From the cell containing the given text, extract its center point as (X, Y) coordinate. 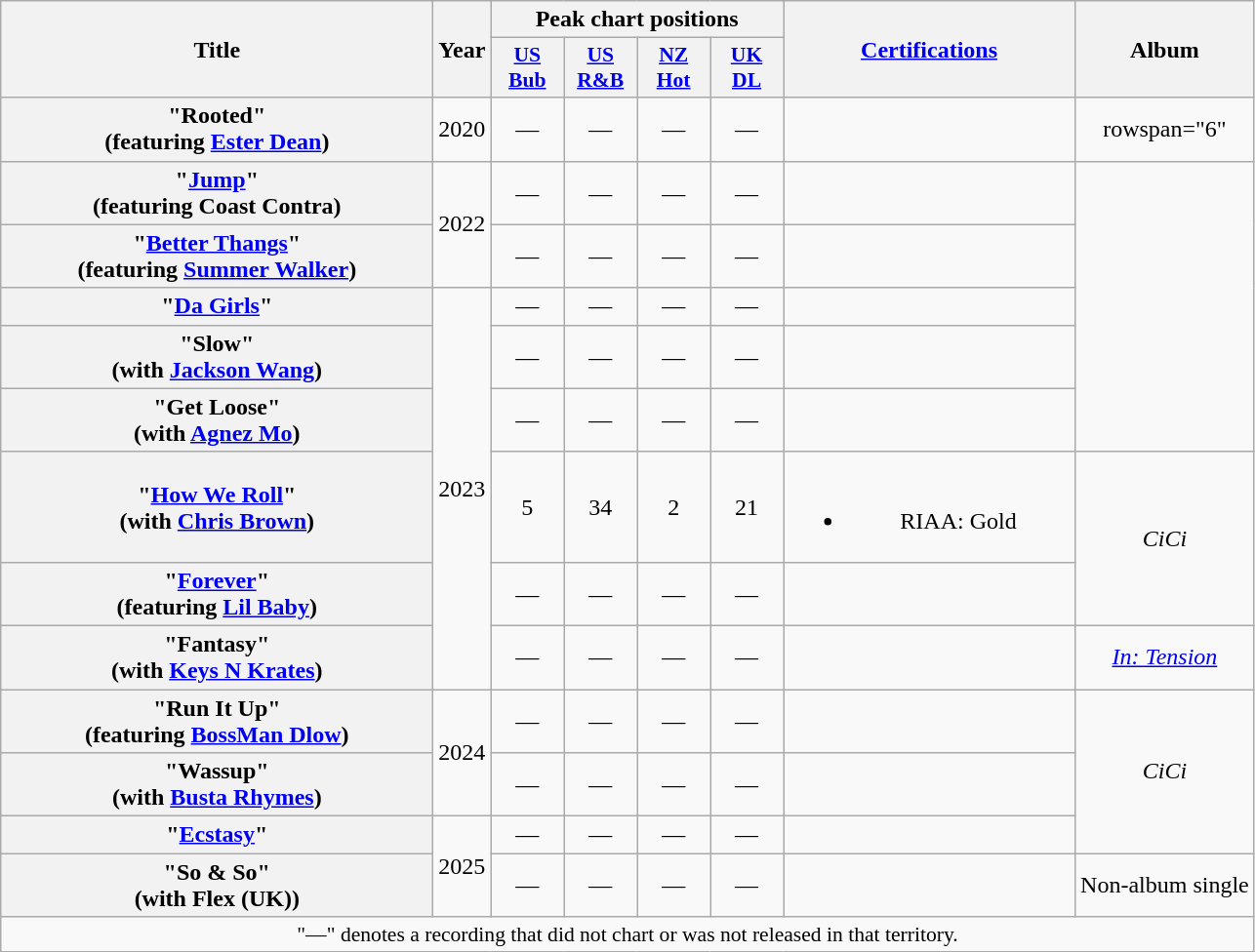
5 (527, 507)
"Get Loose"(with Agnez Mo) (217, 419)
UK DL (748, 68)
Year (463, 49)
"Run It Up"(featuring BossMan Dlow) (217, 720)
2020 (463, 129)
"Better Thangs"(featuring Summer Walker) (217, 256)
Peak chart positions (637, 20)
2023 (463, 488)
US Bub (527, 68)
Album (1165, 49)
21 (748, 507)
2024 (463, 752)
US R&B (601, 68)
RIAA: Gold (929, 507)
"So & So"(with Flex (UK)) (217, 886)
"Forever"(featuring Lil Baby) (217, 593)
Certifications (929, 49)
2022 (463, 224)
"How We Roll"(with Chris Brown) (217, 507)
"Slow"(with Jackson Wang) (217, 357)
"Wassup" (with Busta Rhymes) (217, 784)
Non-album single (1165, 886)
rowspan="6" (1165, 129)
"—" denotes a recording that did not chart or was not released in that territory. (628, 934)
34 (601, 507)
"Ecstasy" (217, 835)
"Da Girls" (217, 306)
2025 (463, 866)
"Fantasy"(with Keys N Krates) (217, 657)
Title (217, 49)
"Jump"(featuring Coast Contra) (217, 193)
NZ Hot (673, 68)
"Rooted"(featuring Ester Dean) (217, 129)
2 (673, 507)
In: Tension (1165, 657)
